Detect which cell encompasses the target text, then output its (X, Y) center coordinate. 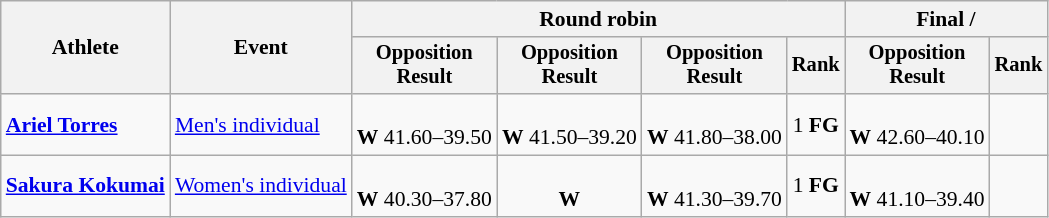
Final / (946, 19)
W 41.60–39.50 (424, 124)
W 40.30–37.80 (424, 186)
W 41.80–38.00 (714, 124)
W 41.50–39.20 (570, 124)
Athlete (86, 48)
Men's individual (261, 124)
W 41.10–39.40 (918, 186)
W (570, 186)
Ariel Torres (86, 124)
W 42.60–40.10 (918, 124)
Event (261, 48)
W 41.30–39.70 (714, 186)
Round robin (598, 19)
Sakura Kokumai (86, 186)
Women's individual (261, 186)
